From the cell containing the given text, extract its center point as [x, y] coordinate. 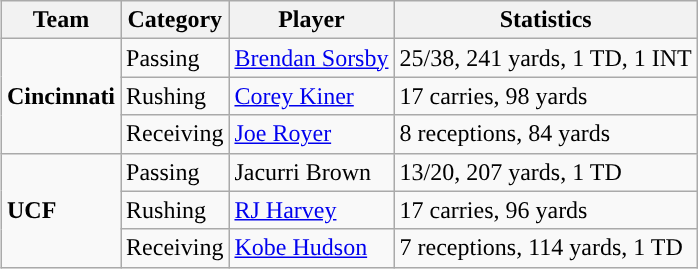
RJ Harvey [312, 210]
Corey Kiner [312, 96]
UCF [60, 210]
Team [60, 20]
Category [175, 20]
17 carries, 96 yards [546, 210]
Cincinnati [60, 96]
7 receptions, 114 yards, 1 TD [546, 248]
8 receptions, 84 yards [546, 134]
Jacurri Brown [312, 172]
17 carries, 98 yards [546, 96]
Statistics [546, 20]
Brendan Sorsby [312, 58]
Kobe Hudson [312, 248]
25/38, 241 yards, 1 TD, 1 INT [546, 58]
Player [312, 20]
Joe Royer [312, 134]
13/20, 207 yards, 1 TD [546, 172]
